Provide the [X, Y] coordinate of the cell's center where the given text is located.  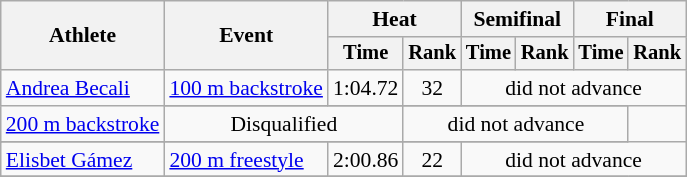
Semifinal [517, 19]
Event [246, 36]
Andrea Becali [83, 88]
Athlete [83, 36]
Disqualified [284, 124]
1:04.72 [366, 88]
32 [432, 88]
Final [630, 19]
Heat [394, 19]
200 m backstroke [83, 124]
100 m backstroke [246, 88]
